For the text-containing cell, return its midpoint in (X, Y) coordinate format. 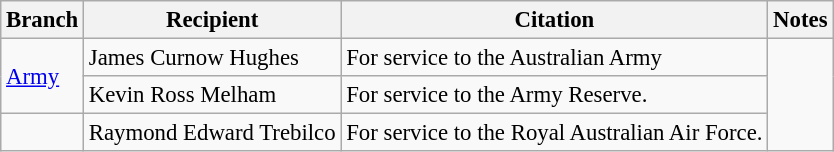
James Curnow Hughes (212, 58)
Notes (800, 20)
For service to the Army Reserve. (554, 95)
Branch (42, 20)
Raymond Edward Trebilco (212, 133)
Citation (554, 20)
Army (42, 76)
Recipient (212, 20)
Kevin Ross Melham (212, 95)
For service to the Australian Army (554, 58)
For service to the Royal Australian Air Force. (554, 133)
